Provide the [X, Y] coordinate of the cell's center where the given text is located.  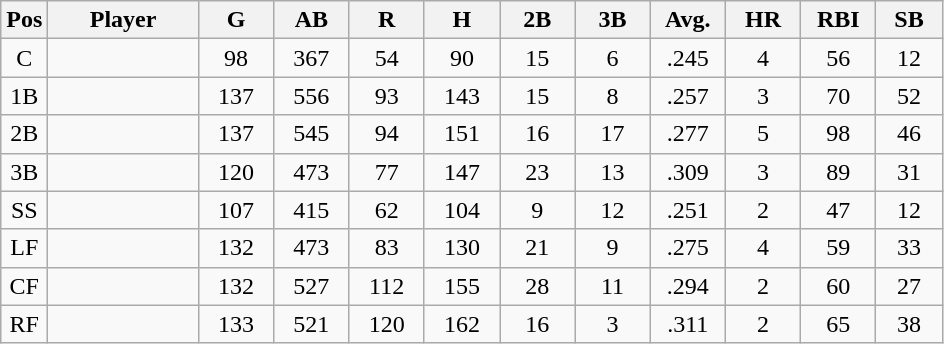
89 [838, 172]
.309 [688, 172]
Player [124, 20]
RF [24, 324]
5 [762, 134]
.277 [688, 134]
.257 [688, 96]
46 [909, 134]
107 [236, 210]
.294 [688, 286]
527 [312, 286]
47 [838, 210]
133 [236, 324]
104 [462, 210]
AB [312, 20]
52 [909, 96]
556 [312, 96]
31 [909, 172]
R [386, 20]
90 [462, 58]
70 [838, 96]
62 [386, 210]
77 [386, 172]
RBI [838, 20]
Avg. [688, 20]
94 [386, 134]
28 [538, 286]
.251 [688, 210]
8 [612, 96]
521 [312, 324]
LF [24, 248]
SS [24, 210]
60 [838, 286]
59 [838, 248]
CF [24, 286]
143 [462, 96]
H [462, 20]
367 [312, 58]
6 [612, 58]
G [236, 20]
38 [909, 324]
HR [762, 20]
56 [838, 58]
545 [312, 134]
Pos [24, 20]
130 [462, 248]
151 [462, 134]
33 [909, 248]
1B [24, 96]
147 [462, 172]
13 [612, 172]
93 [386, 96]
21 [538, 248]
54 [386, 58]
23 [538, 172]
155 [462, 286]
162 [462, 324]
C [24, 58]
17 [612, 134]
65 [838, 324]
.245 [688, 58]
83 [386, 248]
SB [909, 20]
112 [386, 286]
11 [612, 286]
415 [312, 210]
.275 [688, 248]
.311 [688, 324]
27 [909, 286]
